From the cell containing the given text, extract its center point as (x, y) coordinate. 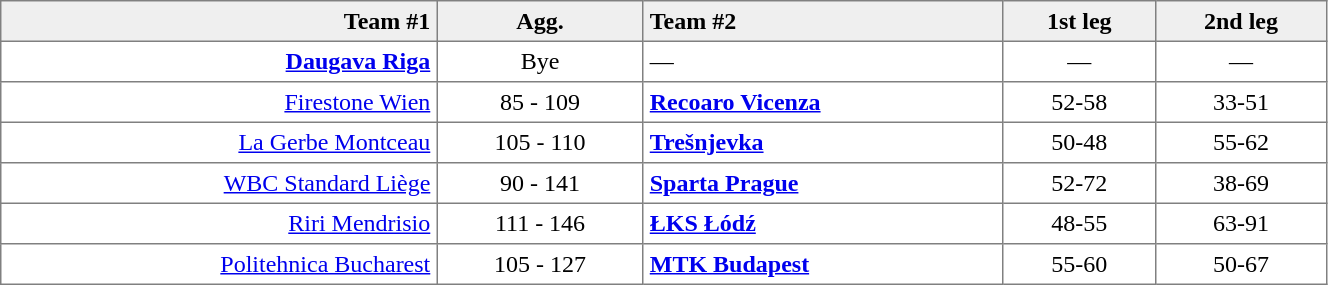
ŁKS Łódź (823, 223)
La Gerbe Montceau (219, 142)
Agg. (540, 21)
85 - 109 (540, 102)
Team #1 (219, 21)
55-62 (1242, 142)
38-69 (1242, 183)
Riri Mendrisio (219, 223)
Firestone Wien (219, 102)
Bye (540, 61)
WBC Standard Liège (219, 183)
MTK Budapest (823, 264)
Team #2 (823, 21)
90 - 141 (540, 183)
52-72 (1080, 183)
48-55 (1080, 223)
Trešnjevka (823, 142)
Daugava Riga (219, 61)
52-58 (1080, 102)
55-60 (1080, 264)
1st leg (1080, 21)
50-67 (1242, 264)
33-51 (1242, 102)
Politehnica Bucharest (219, 264)
111 - 146 (540, 223)
105 - 110 (540, 142)
105 - 127 (540, 264)
2nd leg (1242, 21)
50-48 (1080, 142)
Sparta Prague (823, 183)
Recoaro Vicenza (823, 102)
63-91 (1242, 223)
